Pinpoint the cell where the given text exists, returning its (x, y) midpoint coordinate. 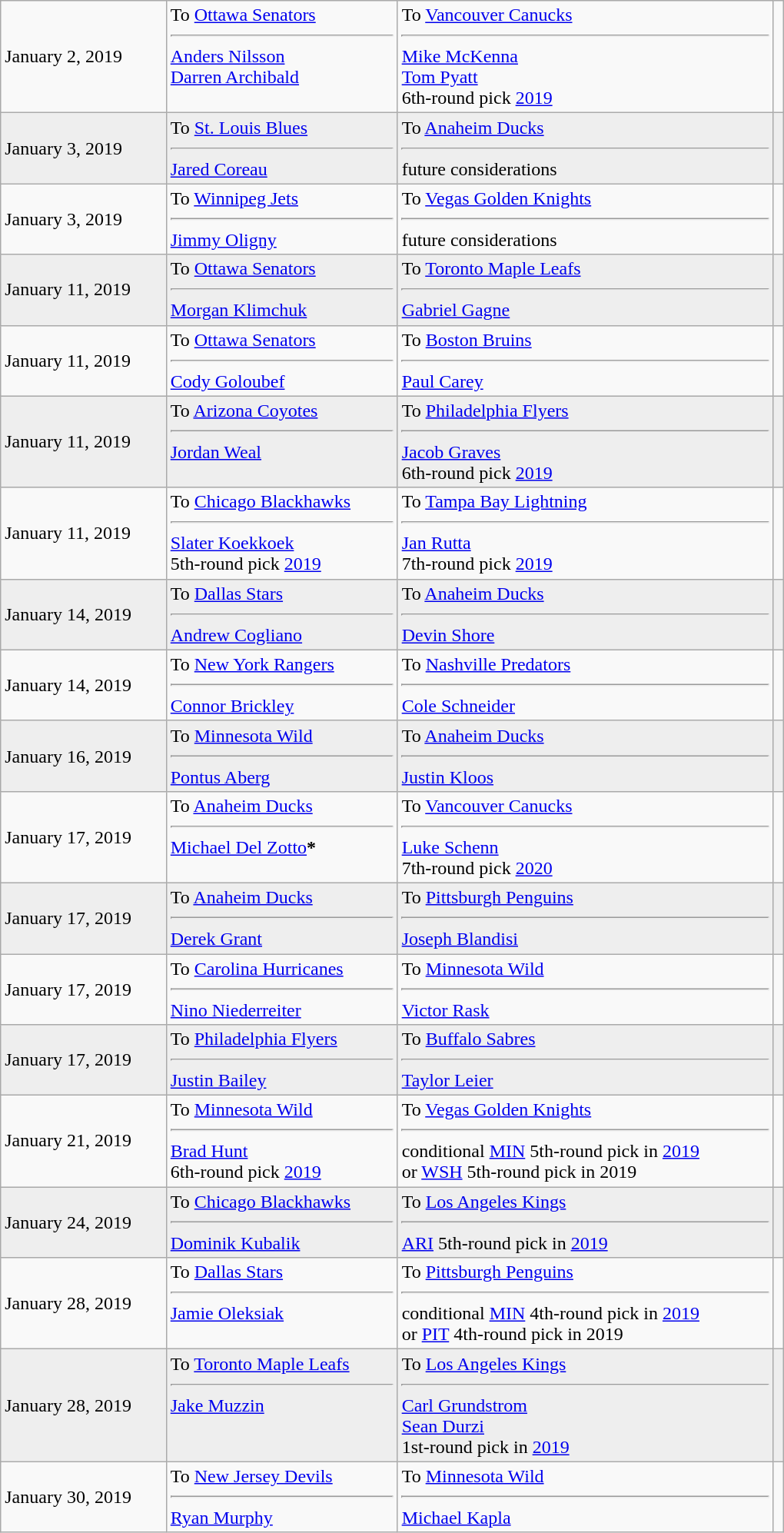
To Pittsburgh Penguinsconditional MIN 4th-round pick in 2019or PIT 4th-round pick in 2019 (586, 1304)
To St. Louis BluesJared Coreau (281, 148)
To Toronto Maple LeafsJake Muzzin (281, 1405)
To Vancouver CanucksLuke Schenn7th-round pick 2020 (586, 836)
To New York RangersConnor Brickley (281, 685)
January 2, 2019 (83, 57)
To Dallas StarsJamie Oleksiak (281, 1304)
To Minnesota WildBrad Hunt6th-round pick 2019 (281, 1141)
To Carolina HurricanesNino Niederreiter (281, 989)
To Anaheim DucksDevin Shore (586, 614)
To Minnesota WildPontus Aberg (281, 756)
To Anaheim DucksJustin Kloos (586, 756)
To Anaheim DucksMichael Del Zotto* (281, 836)
To Ottawa SenatorsMorgan Klimchuk (281, 290)
To Ottawa SenatorsAnders NilssonDarren Archibald (281, 57)
To Chicago BlackhawksSlater Koekkoek5th-round pick 2019 (281, 534)
January 24, 2019 (83, 1222)
To Pittsburgh PenguinsJoseph Blandisi (586, 918)
To Vegas Golden Knightsfuture considerations (586, 219)
To Tampa Bay LightningJan Rutta7th-round pick 2019 (586, 534)
To Philadelphia FlyersJacob Graves6th-round pick 2019 (586, 441)
To New Jersey DevilsRyan Murphy (281, 1497)
To Buffalo SabresTaylor Leier (586, 1060)
To Philadelphia FlyersJustin Bailey (281, 1060)
To Boston BruinsPaul Carey (586, 361)
January 30, 2019 (83, 1497)
To Minnesota WildVictor Rask (586, 989)
To Los Angeles KingsCarl GrundstromSean Durzi1st-round pick in 2019 (586, 1405)
To Anaheim Ducksfuture considerations (586, 148)
To Winnipeg JetsJimmy Oligny (281, 219)
To Toronto Maple LeafsGabriel Gagne (586, 290)
To Vancouver CanucksMike McKennaTom Pyatt6th-round pick 2019 (586, 57)
To Arizona CoyotesJordan Weal (281, 441)
To Los Angeles KingsARI 5th-round pick in 2019 (586, 1222)
To Ottawa SenatorsCody Goloubef (281, 361)
To Anaheim DucksDerek Grant (281, 918)
January 16, 2019 (83, 756)
To Vegas Golden Knightsconditional MIN 5th-round pick in 2019or WSH 5th-round pick in 2019 (586, 1141)
To Chicago BlackhawksDominik Kubalik (281, 1222)
To Dallas StarsAndrew Cogliano (281, 614)
To Minnesota WildMichael Kapla (586, 1497)
January 21, 2019 (83, 1141)
To Nashville PredatorsCole Schneider (586, 685)
